Detect which cell encompasses the target text, then output its (x, y) center coordinate. 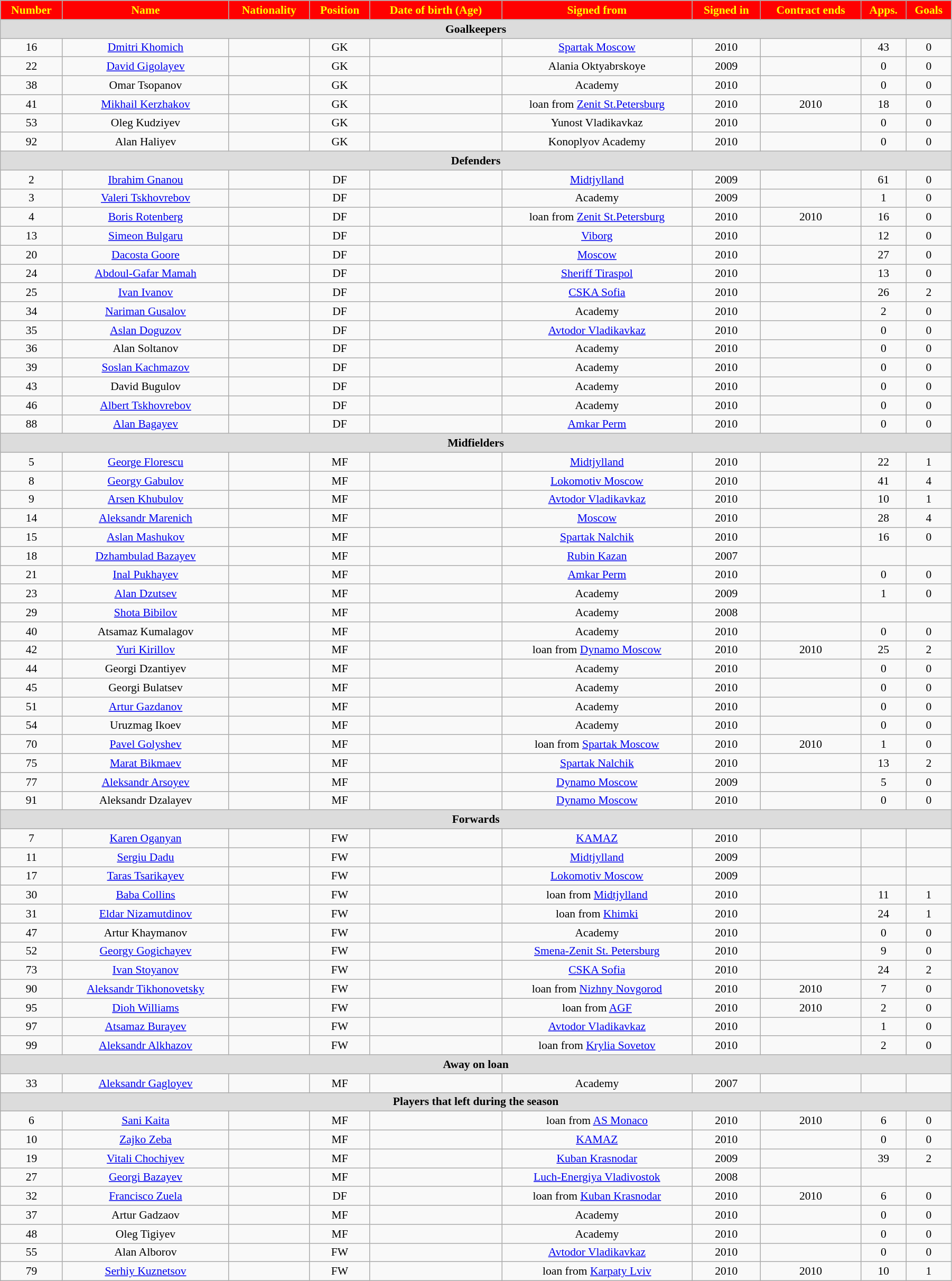
Viborg (597, 236)
Artur Gazdanov (146, 707)
35 (32, 330)
Luch-Energiya Vladivostok (597, 1177)
Dacosta Goore (146, 255)
Aleksandr Dzalayev (146, 801)
Alan Haliyev (146, 142)
20 (32, 255)
53 (32, 123)
Nariman Gusalov (146, 311)
75 (32, 763)
Contract ends (811, 10)
Goals (929, 10)
Aslan Doguzov (146, 330)
Forwards (476, 820)
Simeon Bulgaru (146, 236)
Apps. (883, 10)
Serhiy Kuznetsov (146, 1271)
Ivan Stoyanov (146, 970)
Midfielders (476, 443)
Francisco Zuela (146, 1196)
73 (32, 970)
Smena-Zenit St. Petersburg (597, 951)
Arsen Khubulov (146, 499)
loan from AS Monaco (597, 1121)
Baba Collins (146, 895)
21 (32, 575)
loan from Kuban Krasnodar (597, 1196)
31 (32, 914)
29 (32, 612)
33 (32, 1083)
Nationality (269, 10)
Yuri Kirillov (146, 650)
Taras Tsarikayev (146, 876)
38 (32, 86)
loan from Dynamo Moscow (597, 650)
55 (32, 1252)
Away on loan (476, 1064)
Aleksandr Marenich (146, 518)
Georgi Bazayev (146, 1177)
61 (883, 180)
Sani Kaita (146, 1121)
Pavel Golyshev (146, 745)
47 (32, 933)
Dzhambulad Bazayev (146, 556)
Spartak Moscow (597, 48)
Signed from (597, 10)
Oleg Tigiyev (146, 1234)
Artur Gadzaov (146, 1215)
17 (32, 876)
Georgi Dzantiyev (146, 669)
Inal Pukhayev (146, 575)
Georgy Gabulov (146, 481)
30 (32, 895)
Sheriff Tiraspol (597, 274)
40 (32, 632)
Albert Tskhovrebov (146, 405)
Aslan Mashukov (146, 537)
90 (32, 989)
Soslan Kachmazov (146, 368)
Artur Khaymanov (146, 933)
12 (883, 236)
loan from Spartak Moscow (597, 745)
Oleg Kudziyev (146, 123)
Dmitri Khomich (146, 48)
loan from Karpaty Lviv (597, 1271)
77 (32, 782)
48 (32, 1234)
Karen Oganyan (146, 839)
Yunost Vladikavkaz (597, 123)
Rubin Kazan (597, 556)
32 (32, 1196)
23 (32, 594)
Aleksandr Alkhazov (146, 1046)
Alan Dzutsev (146, 594)
loan from Nizhny Novgorod (597, 989)
79 (32, 1271)
loan from Krylia Sovetov (597, 1046)
15 (32, 537)
Boris Rotenberg (146, 217)
46 (32, 405)
52 (32, 951)
99 (32, 1046)
34 (32, 311)
45 (32, 688)
David Gigolayev (146, 67)
Valeri Tskhovrebov (146, 198)
Goalkeepers (476, 29)
28 (883, 518)
Alania Oktyabrskoye (597, 67)
92 (32, 142)
97 (32, 1027)
loan from Khimki (597, 914)
3 (32, 198)
Aleksandr Tikhonovetsky (146, 989)
8 (32, 481)
36 (32, 349)
Sergiu Dadu (146, 857)
Omar Tsopanov (146, 86)
Number (32, 10)
Signed in (726, 10)
Zajko Zeba (146, 1140)
Mikhail Kerzhakov (146, 104)
Defenders (476, 161)
Vitali Chochiyev (146, 1158)
Ibrahim Gnanou (146, 180)
70 (32, 745)
Uruzmag Ikoev (146, 726)
14 (32, 518)
loan from AGF (597, 1008)
Alan Bagayev (146, 424)
Name (146, 10)
Kuban Krasnodar (597, 1158)
19 (32, 1158)
Abdoul-Gafar Mamah (146, 274)
Dioh Williams (146, 1008)
51 (32, 707)
David Bugulov (146, 387)
44 (32, 669)
Konoplyov Academy (597, 142)
Georgi Bulatsev (146, 688)
loan from Midtjylland (597, 895)
26 (883, 293)
88 (32, 424)
Aleksandr Gagloyev (146, 1083)
95 (32, 1008)
54 (32, 726)
George Florescu (146, 462)
Date of birth (Age) (436, 10)
37 (32, 1215)
Alan Alborov (146, 1252)
Ivan Ivanov (146, 293)
Atsamaz Burayev (146, 1027)
Eldar Nizamutdinov (146, 914)
Players that left during the season (476, 1102)
Aleksandr Arsoyev (146, 782)
Georgy Gogichayev (146, 951)
42 (32, 650)
Position (340, 10)
Atsamaz Kumalagov (146, 632)
Marat Bikmaev (146, 763)
91 (32, 801)
Shota Bibilov (146, 612)
Alan Soltanov (146, 349)
